From the cell containing the given text, extract its center point as [x, y] coordinate. 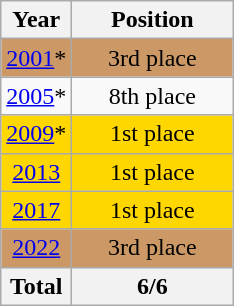
2009* [36, 134]
2005* [36, 96]
2013 [36, 172]
2022 [36, 248]
Position [152, 20]
Year [36, 20]
2001* [36, 58]
6/6 [152, 286]
2017 [36, 210]
Total [36, 286]
8th place [152, 96]
